Pinpoint the cell where the given text exists, returning its (x, y) midpoint coordinate. 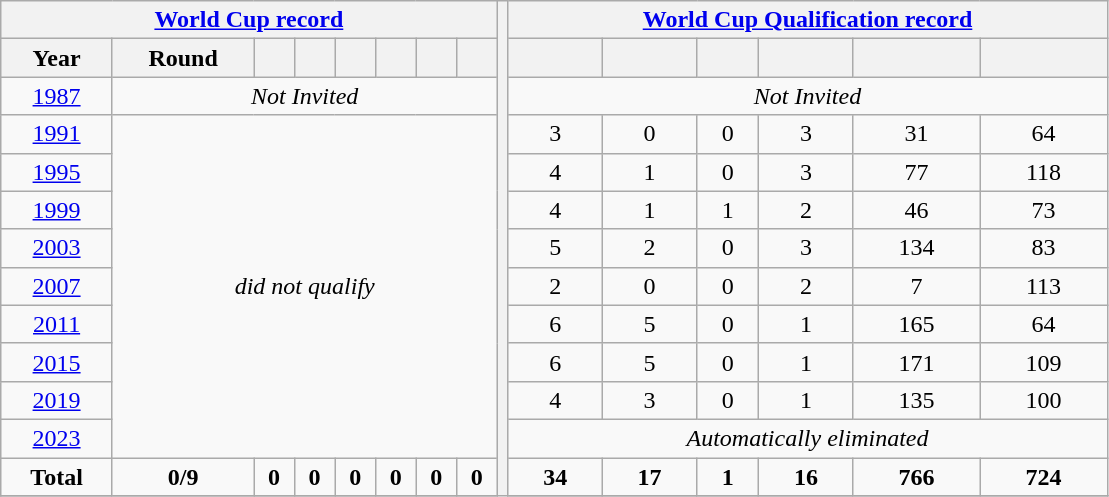
113 (1044, 286)
165 (916, 324)
World Cup Qualification record (808, 20)
1999 (57, 210)
World Cup record (249, 20)
766 (916, 477)
17 (649, 477)
724 (1044, 477)
2019 (57, 400)
1991 (57, 134)
46 (916, 210)
1995 (57, 172)
83 (1044, 248)
31 (916, 134)
134 (916, 248)
0/9 (182, 477)
100 (1044, 400)
109 (1044, 362)
171 (916, 362)
7 (916, 286)
2023 (57, 438)
1987 (57, 96)
2015 (57, 362)
118 (1044, 172)
73 (1044, 210)
Automatically eliminated (808, 438)
Year (57, 58)
2007 (57, 286)
2011 (57, 324)
Round (182, 58)
16 (806, 477)
34 (555, 477)
135 (916, 400)
2003 (57, 248)
Total (57, 477)
77 (916, 172)
did not qualify (304, 286)
